Pinpoint the cell where the given text exists, returning its [x, y] midpoint coordinate. 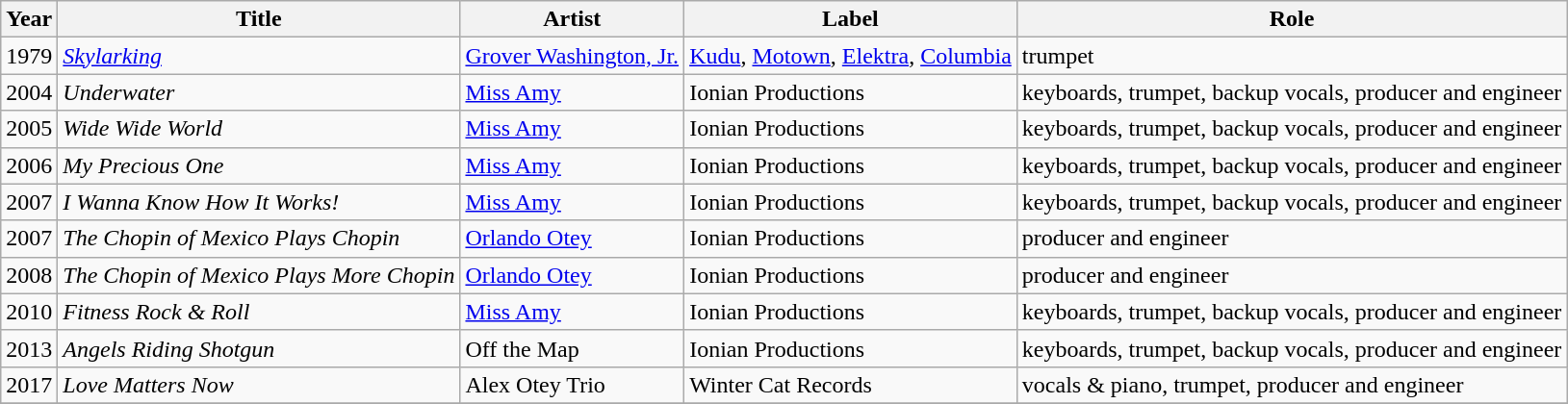
Grover Washington, Jr. [572, 56]
Label [851, 19]
2017 [29, 385]
I Wanna Know How It Works! [259, 202]
2005 [29, 129]
Underwater [259, 92]
vocals & piano, trumpet, producer and engineer [1292, 385]
Year [29, 19]
Winter Cat Records [851, 385]
trumpet [1292, 56]
2006 [29, 165]
2013 [29, 348]
Angels Riding Shotgun [259, 348]
2010 [29, 312]
2008 [29, 275]
Wide Wide World [259, 129]
Love Matters Now [259, 385]
Alex Otey Trio [572, 385]
Off the Map [572, 348]
The Chopin of Mexico Plays More Chopin [259, 275]
Kudu, Motown, Elektra, Columbia [851, 56]
Skylarking [259, 56]
1979 [29, 56]
Artist [572, 19]
Fitness Rock & Roll [259, 312]
The Chopin of Mexico Plays Chopin [259, 239]
My Precious One [259, 165]
Role [1292, 19]
2004 [29, 92]
Title [259, 19]
